Scan for the cell matching the given text and deliver its (X, Y) coordinate at center. 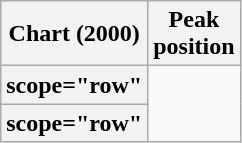
Chart (2000) (74, 34)
Peakposition (194, 34)
